Identify which cell holds the provided text, then report its (X, Y) central coordinate. 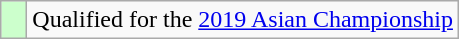
Qualified for the 2019 Asian Championship (243, 20)
